Return (x, y) of the center of cell containing provided text 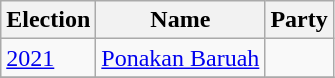
Ponakan Baruah (180, 58)
Name (180, 20)
Party (299, 20)
Election (48, 20)
2021 (48, 58)
